Scan for the cell matching the given text and deliver its [X, Y] coordinate at center. 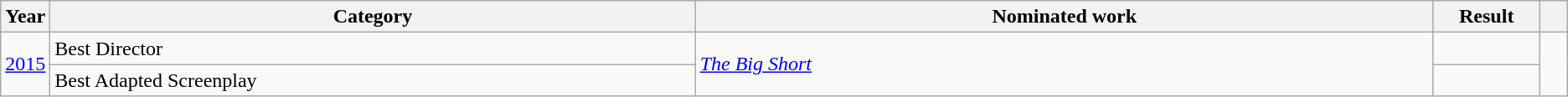
The Big Short [1064, 64]
Year [25, 17]
Category [373, 17]
Best Director [373, 48]
2015 [25, 64]
Result [1486, 17]
Nominated work [1064, 17]
Best Adapted Screenplay [373, 80]
